Provide the (X, Y) coordinate of the cell's center where the given text is located.  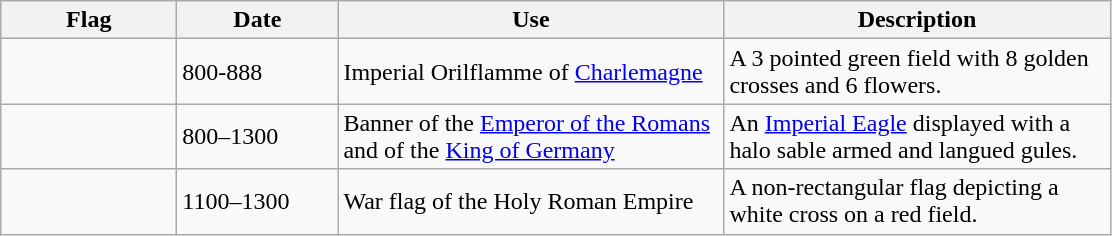
800-888 (258, 72)
Flag (89, 20)
Date (258, 20)
Banner of the Emperor of the Romans and of the King of Germany (531, 136)
A 3 pointed green field with 8 golden crosses and 6 flowers. (917, 72)
A non-rectangular flag depicting a white cross on a red field. (917, 202)
War flag of the Holy Roman Empire (531, 202)
Imperial Orilflamme of Charlemagne (531, 72)
Use (531, 20)
Description (917, 20)
An Imperial Eagle displayed with a halo sable armed and langued gules. (917, 136)
1100–1300 (258, 202)
800–1300 (258, 136)
